Provide the [x, y] coordinate of the cell's center where the given text is located.  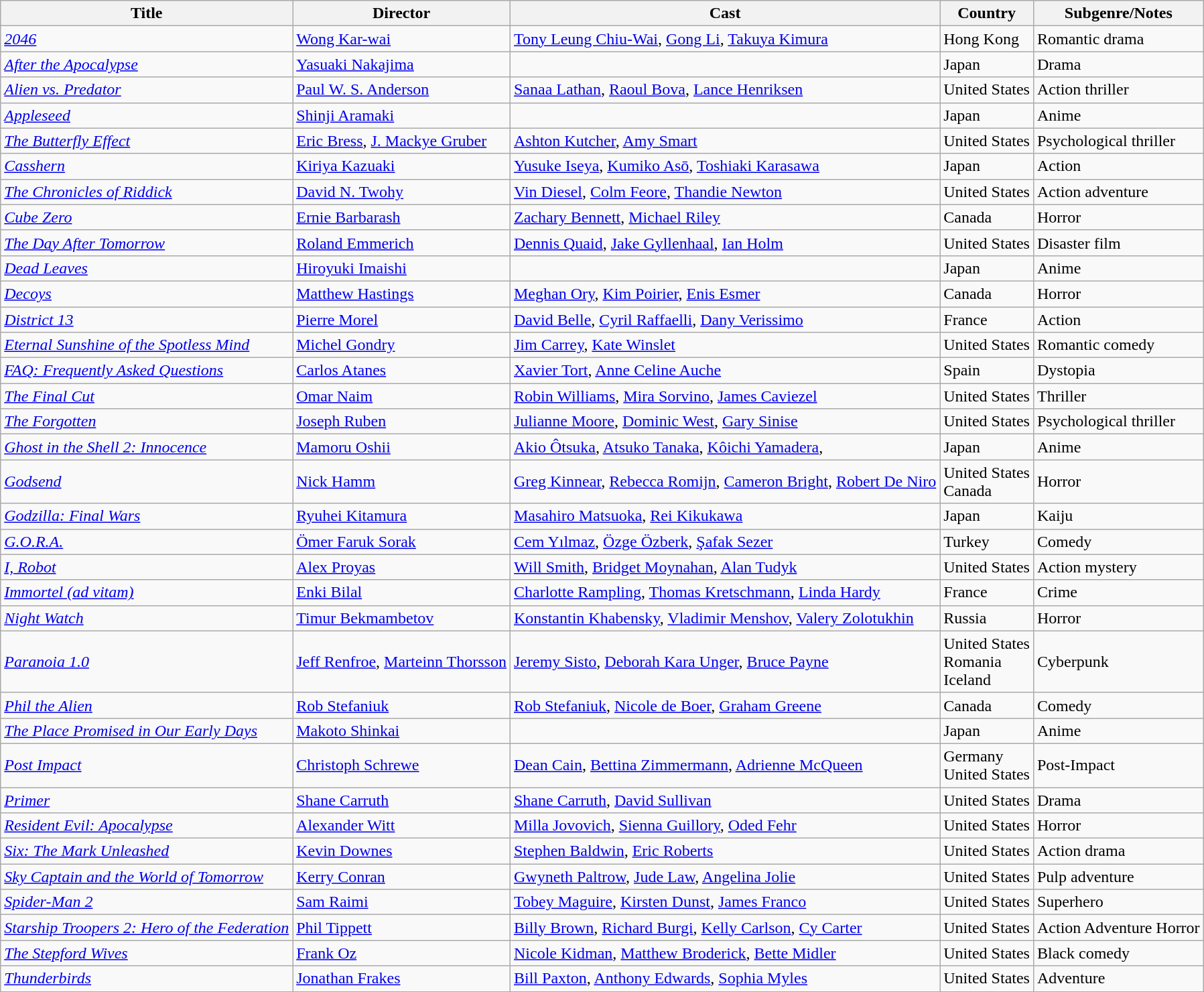
Hiroyuki Imaishi [402, 268]
Jonathan Frakes [402, 979]
Crime [1118, 593]
Sanaa Lathan, Raoul Bova, Lance Henriksen [725, 90]
I, Robot [147, 567]
Alexander Witt [402, 826]
Spain [987, 371]
The Final Cut [147, 396]
Xavier Tort, Anne Celine Auche [725, 371]
Ghost in the Shell 2: Innocence [147, 447]
Romantic comedy [1118, 345]
Kiriya Kazuaki [402, 166]
2046 [147, 39]
Thunderbirds [147, 979]
Vin Diesel, Colm Feore, Thandie Newton [725, 192]
Carlos Atanes [402, 371]
United StatesRomaniaIceland [987, 662]
Romantic drama [1118, 39]
Rob Stefaniuk [402, 705]
Phil the Alien [147, 705]
Primer [147, 800]
Akio Ôtsuka, Atsuko Tanaka, Kôichi Yamadera, [725, 447]
Makoto Shinkai [402, 731]
Godzilla: Final Wars [147, 516]
Masahiro Matsuoka, Rei Kikukawa [725, 516]
The Stepford Wives [147, 953]
Action thriller [1118, 90]
Robin Williams, Mira Sorvino, James Caviezel [725, 396]
Turkey [987, 542]
Frank Oz [402, 953]
Phil Tippett [402, 928]
Billy Brown, Richard Burgi, Kelly Carlson, Cy Carter [725, 928]
Godsend [147, 481]
Mamoru Oshii [402, 447]
Matthew Hastings [402, 294]
Action Adventure Horror [1118, 928]
Post Impact [147, 765]
Action mystery [1118, 567]
Bill Paxton, Anthony Edwards, Sophia Myles [725, 979]
Director [402, 13]
Omar Naim [402, 396]
Paul W. S. Anderson [402, 90]
Cast [725, 13]
Subgenre/Notes [1118, 13]
Adventure [1118, 979]
The Day After Tomorrow [147, 243]
Ryuhei Kitamura [402, 516]
Cyberpunk [1118, 662]
Rob Stefaniuk, Nicole de Boer, Graham Greene [725, 705]
The Place Promised in Our Early Days [147, 731]
Yasuaki Nakajima [402, 64]
Ömer Faruk Sorak [402, 542]
Will Smith, Bridget Moynahan, Alan Tudyk [725, 567]
GermanyUnited States [987, 765]
Dystopia [1118, 371]
Title [147, 13]
Country [987, 13]
Julianne Moore, Dominic West, Gary Sinise [725, 422]
Jeremy Sisto, Deborah Kara Unger, Bruce Payne [725, 662]
Wong Kar-wai [402, 39]
Kevin Downes [402, 851]
Milla Jovovich, Sienna Guillory, Oded Fehr [725, 826]
Roland Emmerich [402, 243]
Shinji Aramaki [402, 115]
Six: The Mark Unleashed [147, 851]
Charlotte Rampling, Thomas Kretschmann, Linda Hardy [725, 593]
Shane Carruth, David Sullivan [725, 800]
Eternal Sunshine of the Spotless Mind [147, 345]
Pulp adventure [1118, 877]
The Chronicles of Riddick [147, 192]
Sky Captain and the World of Tomorrow [147, 877]
Spider-Man 2 [147, 902]
Yusuke Iseya, Kumiko Asō, Toshiaki Karasawa [725, 166]
Kaiju [1118, 516]
Action drama [1118, 851]
Enki Bilal [402, 593]
Superhero [1118, 902]
David N. Twohy [402, 192]
Disaster film [1118, 243]
Christoph Schrewe [402, 765]
Gwyneth Paltrow, Jude Law, Angelina Jolie [725, 877]
Dean Cain, Bettina Zimmermann, Adrienne McQueen [725, 765]
After the Apocalypse [147, 64]
Black comedy [1118, 953]
Nicole Kidman, Matthew Broderick, Bette Midler [725, 953]
Timur Bekmambetov [402, 618]
Alex Proyas [402, 567]
Tobey Maguire, Kirsten Dunst, James Franco [725, 902]
Thriller [1118, 396]
Resident Evil: Apocalypse [147, 826]
Eric Bress, J. Mackye Gruber [402, 141]
FAQ: Frequently Asked Questions [147, 371]
Appleseed [147, 115]
Action adventure [1118, 192]
Hong Kong [987, 39]
Night Watch [147, 618]
Cube Zero [147, 217]
The Forgotten [147, 422]
Dead Leaves [147, 268]
Starship Troopers 2: Hero of the Federation [147, 928]
Pierre Morel [402, 320]
The Butterfly Effect [147, 141]
G.O.R.A. [147, 542]
Ernie Barbarash [402, 217]
Nick Hamm [402, 481]
Zachary Bennett, Michael Riley [725, 217]
Alien vs. Predator [147, 90]
David Belle, Cyril Raffaelli, Dany Verissimo [725, 320]
Immortel (ad vitam) [147, 593]
Russia [987, 618]
Decoys [147, 294]
Greg Kinnear, Rebecca Romijn, Cameron Bright, Robert De Niro [725, 481]
Cem Yılmaz, Özge Özberk, Şafak Sezer [725, 542]
Jeff Renfroe, Marteinn Thorsson [402, 662]
Kerry Conran [402, 877]
Konstantin Khabensky, Vladimir Menshov, Valery Zolotukhin [725, 618]
Tony Leung Chiu-Wai, Gong Li, Takuya Kimura [725, 39]
Joseph Ruben [402, 422]
Paranoia 1.0 [147, 662]
Casshern [147, 166]
Jim Carrey, Kate Winslet [725, 345]
Sam Raimi [402, 902]
Ashton Kutcher, Amy Smart [725, 141]
Shane Carruth [402, 800]
District 13 [147, 320]
United StatesCanada [987, 481]
Dennis Quaid, Jake Gyllenhaal, Ian Holm [725, 243]
Post-Impact [1118, 765]
Michel Gondry [402, 345]
Stephen Baldwin, Eric Roberts [725, 851]
Meghan Ory, Kim Poirier, Enis Esmer [725, 294]
